Return the [x, y] coordinate for the center point of the cell that contains the specified text.  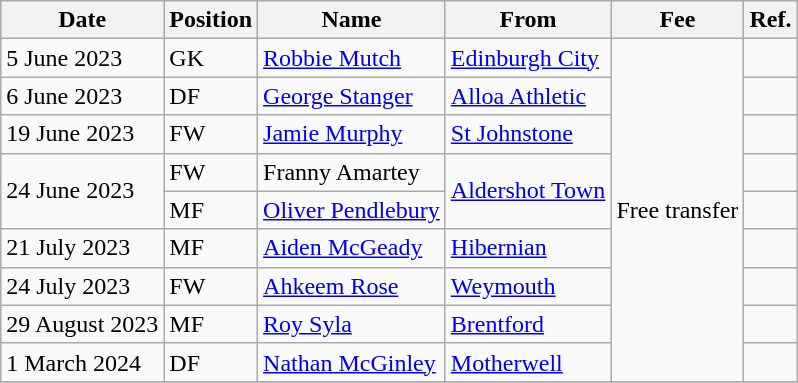
GK [211, 58]
Alloa Athletic [528, 96]
George Stanger [352, 96]
Franny Amartey [352, 172]
Motherwell [528, 362]
Date [82, 20]
Name [352, 20]
Oliver Pendlebury [352, 210]
Fee [678, 20]
Roy Syla [352, 324]
29 August 2023 [82, 324]
24 July 2023 [82, 286]
1 March 2024 [82, 362]
Weymouth [528, 286]
Aldershot Town [528, 191]
Ref. [770, 20]
St Johnstone [528, 134]
Robbie Mutch [352, 58]
Ahkeem Rose [352, 286]
Edinburgh City [528, 58]
Aiden McGeady [352, 248]
21 July 2023 [82, 248]
Brentford [528, 324]
From [528, 20]
19 June 2023 [82, 134]
Jamie Murphy [352, 134]
5 June 2023 [82, 58]
Hibernian [528, 248]
Position [211, 20]
6 June 2023 [82, 96]
Nathan McGinley [352, 362]
24 June 2023 [82, 191]
Free transfer [678, 210]
